Determine the [x, y] coordinate at the center of the cell enclosing the given text.  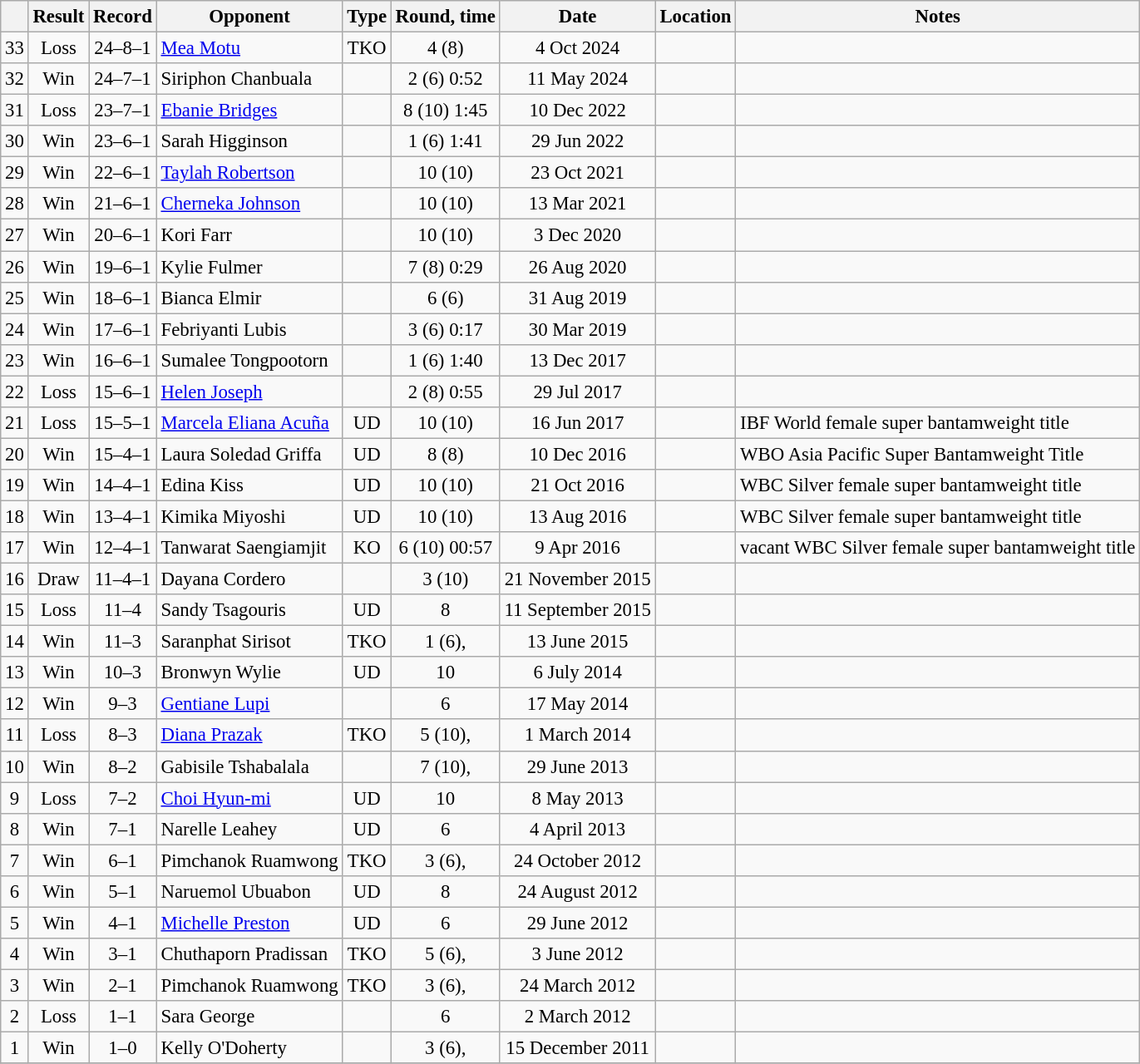
23–7–1 [123, 111]
24 March 2012 [577, 985]
8 May 2013 [577, 798]
Kori Farr [249, 235]
Bianca Elmir [249, 298]
6–1 [123, 860]
Marcela Eliana Acuña [249, 423]
16 Jun 2017 [577, 423]
Gentiane Lupi [249, 704]
19 [15, 485]
4 Oct 2024 [577, 48]
7 [15, 860]
13–4–1 [123, 516]
Febriyanti Lubis [249, 329]
Opponent [249, 17]
29 June 2013 [577, 766]
9 [15, 798]
8–3 [123, 736]
30 [15, 141]
3 Dec 2020 [577, 235]
10 Dec 2022 [577, 111]
WBO Asia Pacific Super Bantamweight Title [938, 454]
Michelle Preston [249, 923]
2 (6) 0:52 [446, 79]
22 [15, 392]
26 Aug 2020 [577, 267]
Date [577, 17]
Kimika Miyoshi [249, 516]
11 [15, 736]
5 (10), [446, 736]
30 Mar 2019 [577, 329]
Mea Motu [249, 48]
Dayana Cordero [249, 579]
8–2 [123, 766]
1 (6), [446, 642]
1 (6) 1:41 [446, 141]
3 (10) [446, 579]
6 (6) [446, 298]
23 [15, 360]
3 (6) 0:17 [446, 329]
25 [15, 298]
15–4–1 [123, 454]
32 [15, 79]
1–1 [123, 1017]
23–6–1 [123, 141]
16–6–1 [123, 360]
11–4–1 [123, 579]
Sandy Tsagouris [249, 610]
6 July 2014 [577, 672]
8 (8) [446, 454]
11–4 [123, 610]
14–4–1 [123, 485]
26 [15, 267]
Naruemol Ubuabon [249, 892]
10–3 [123, 672]
Location [695, 17]
Kylie Fulmer [249, 267]
Gabisile Tshabalala [249, 766]
1–0 [123, 1048]
33 [15, 48]
3 [15, 985]
21 November 2015 [577, 579]
28 [15, 204]
16 [15, 579]
Kelly O'Doherty [249, 1048]
17–6–1 [123, 329]
Type [367, 17]
Notes [938, 17]
31 [15, 111]
8 (10) 1:45 [446, 111]
Chuthaporn Pradissan [249, 954]
11 September 2015 [577, 610]
13 Dec 2017 [577, 360]
2 (8) 0:55 [446, 392]
15–5–1 [123, 423]
1 [15, 1048]
29 June 2012 [577, 923]
Diana Prazak [249, 736]
Sarah Higginson [249, 141]
13 Aug 2016 [577, 516]
13 [15, 672]
Helen Joseph [249, 392]
20 [15, 454]
29 Jun 2022 [577, 141]
IBF World female super bantamweight title [938, 423]
Tanwarat Saengiamjit [249, 548]
7 (10), [446, 766]
15 [15, 610]
9 Apr 2016 [577, 548]
4–1 [123, 923]
6 (10) 00:57 [446, 548]
29 Jul 2017 [577, 392]
1 (6) 1:40 [446, 360]
4 [15, 954]
3–1 [123, 954]
13 Mar 2021 [577, 204]
21 [15, 423]
2 [15, 1017]
23 Oct 2021 [577, 173]
Ebanie Bridges [249, 111]
27 [15, 235]
20–6–1 [123, 235]
24 October 2012 [577, 860]
18 [15, 516]
9–3 [123, 704]
Draw [58, 579]
24 [15, 329]
5 [15, 923]
12–4–1 [123, 548]
15 December 2011 [577, 1048]
1 March 2014 [577, 736]
12 [15, 704]
2 March 2012 [577, 1017]
21–6–1 [123, 204]
7 (8) 0:29 [446, 267]
21 Oct 2016 [577, 485]
18–6–1 [123, 298]
Cherneka Johnson [249, 204]
Sara George [249, 1017]
Narelle Leahey [249, 829]
11–3 [123, 642]
7–1 [123, 829]
4 (8) [446, 48]
Result [58, 17]
Sumalee Tongpootorn [249, 360]
Saranphat Sirisot [249, 642]
10 Dec 2016 [577, 454]
29 [15, 173]
17 [15, 548]
22–6–1 [123, 173]
Taylah Robertson [249, 173]
Siriphon Chanbuala [249, 79]
Choi Hyun-mi [249, 798]
7–2 [123, 798]
15–6–1 [123, 392]
11 May 2024 [577, 79]
vacant WBC Silver female super bantamweight title [938, 548]
24–7–1 [123, 79]
5 (6), [446, 954]
2–1 [123, 985]
Edina Kiss [249, 485]
19–6–1 [123, 267]
Record [123, 17]
3 June 2012 [577, 954]
24–8–1 [123, 48]
Bronwyn Wylie [249, 672]
17 May 2014 [577, 704]
14 [15, 642]
13 June 2015 [577, 642]
4 April 2013 [577, 829]
Round, time [446, 17]
5–1 [123, 892]
31 Aug 2019 [577, 298]
KO [367, 548]
Laura Soledad Griffa [249, 454]
24 August 2012 [577, 892]
